Extract the [x, y] coordinate from the center of the cell holding the provided text.  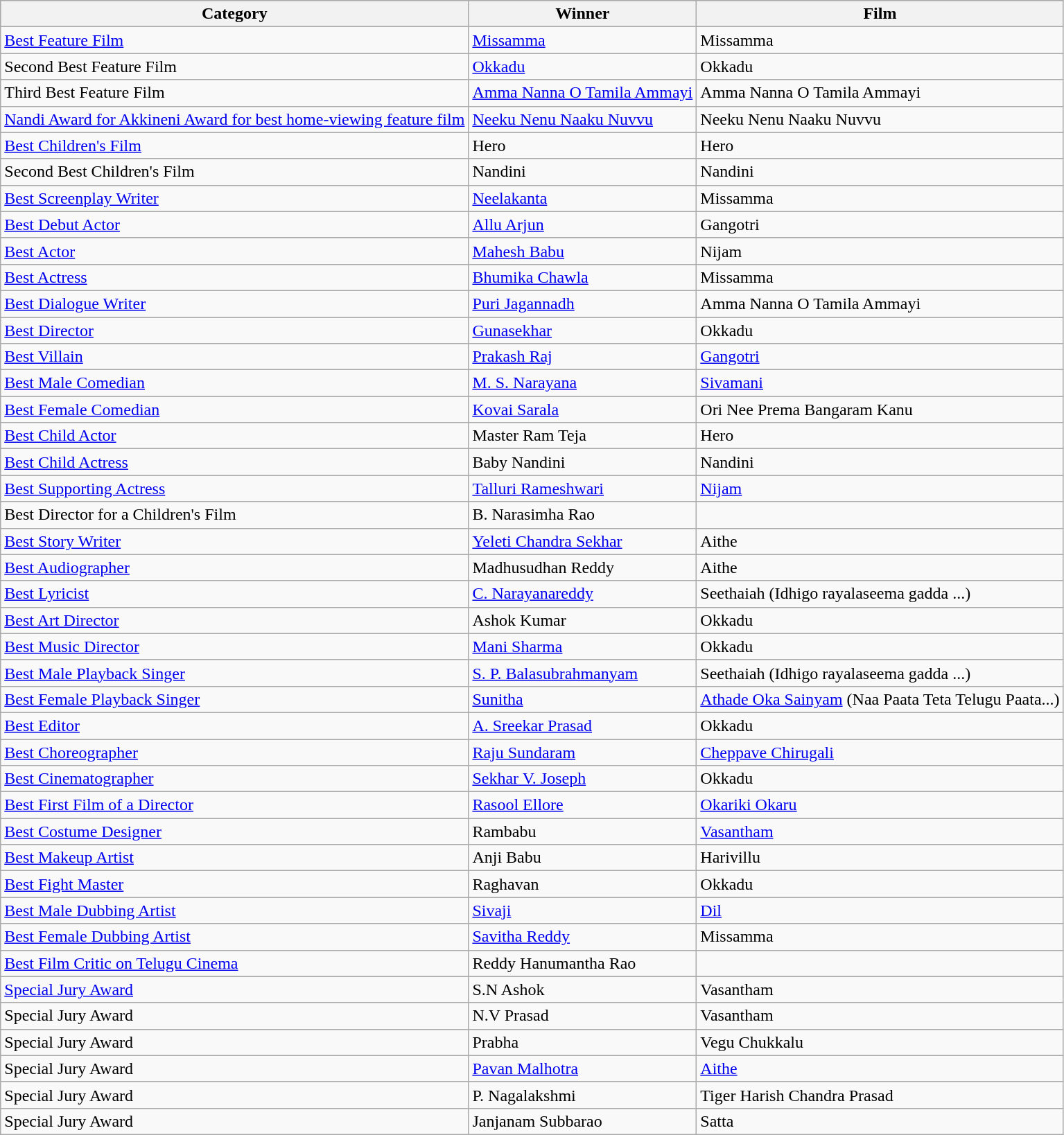
Gunasekhar [582, 331]
Vegu Chukkalu [880, 1042]
Best First Film of a Director [234, 805]
Second Best Children's Film [234, 172]
Best Story Writer [234, 541]
Best Film Critic on Telugu Cinema [234, 963]
Baby Nandini [582, 462]
Best Music Director [234, 646]
Mahesh Babu [582, 251]
Best Feature Film [234, 40]
Reddy Hanumantha Rao [582, 963]
Kovai Sarala [582, 410]
Allu Arjun [582, 225]
Sivamani [880, 383]
Film [880, 14]
Best Makeup Artist [234, 858]
Best Director [234, 331]
Best Actress [234, 277]
Best Female Dubbing Artist [234, 937]
Category [234, 14]
Best Lyricist [234, 594]
Master Ram Teja [582, 436]
Madhusudhan Reddy [582, 567]
Rambabu [582, 832]
Second Best Feature Film [234, 67]
Anji Babu [582, 858]
Neelakanta [582, 198]
Winner [582, 14]
Best Male Dubbing Artist [234, 910]
Best Female Playback Singer [234, 699]
Best Costume Designer [234, 832]
Best Dialogue Writer [234, 303]
Raju Sundaram [582, 752]
Best Debut Actor [234, 225]
Best Children's Film [234, 146]
S.N Ashok [582, 989]
Best Audiographer [234, 567]
Best Supporting Actress [234, 489]
C. Narayanareddy [582, 594]
Best Male Comedian [234, 383]
A. Sreekar Prasad [582, 725]
Ashok Kumar [582, 620]
M. S. Narayana [582, 383]
Ori Nee Prema Bangaram Kanu [880, 410]
Rasool Ellore [582, 805]
Savitha Reddy [582, 937]
Best Cinematographer [234, 779]
Janjanam Subbarao [582, 1121]
Okariki Okaru [880, 805]
Yeleti Chandra Sekhar [582, 541]
Prakash Raj [582, 357]
Best Screenplay Writer [234, 198]
Bhumika Chawla [582, 277]
Best Child Actor [234, 436]
Talluri Rameshwari [582, 489]
B. Narasimha Rao [582, 515]
Best Male Playback Singer [234, 673]
Best Child Actress [234, 462]
P. Nagalakshmi [582, 1095]
Best Editor [234, 725]
Best Fight Master [234, 884]
Sekhar V. Joseph [582, 779]
Harivillu [880, 858]
Sivaji [582, 910]
Pavan Malhotra [582, 1068]
Sunitha [582, 699]
Raghavan [582, 884]
Third Best Feature Film [234, 93]
Best Director for a Children's Film [234, 515]
Prabha [582, 1042]
Satta [880, 1121]
Best Art Director [234, 620]
Best Choreographer [234, 752]
Athade Oka Sainyam (Naa Paata Teta Telugu Paata...) [880, 699]
Cheppave Chirugali [880, 752]
Mani Sharma [582, 646]
Best Villain [234, 357]
Tiger Harish Chandra Prasad [880, 1095]
Best Actor [234, 251]
Dil [880, 910]
N.V Prasad [582, 1016]
S. P. Balasubrahmanyam [582, 673]
Nandi Award for Akkineni Award for best home-viewing feature film [234, 119]
Best Female Comedian [234, 410]
Puri Jagannadh [582, 303]
